Scan for the cell matching the given text and deliver its [x, y] coordinate at center. 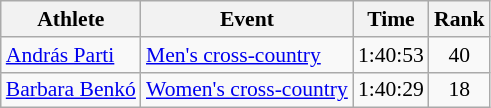
Time [391, 19]
Men's cross-country [247, 55]
1:40:53 [391, 55]
Rank [460, 19]
1:40:29 [391, 90]
Women's cross-country [247, 90]
40 [460, 55]
Event [247, 19]
Athlete [71, 19]
18 [460, 90]
Barbara Benkó [71, 90]
András Parti [71, 55]
